Identify which cell holds the provided text, then report its [X, Y] central coordinate. 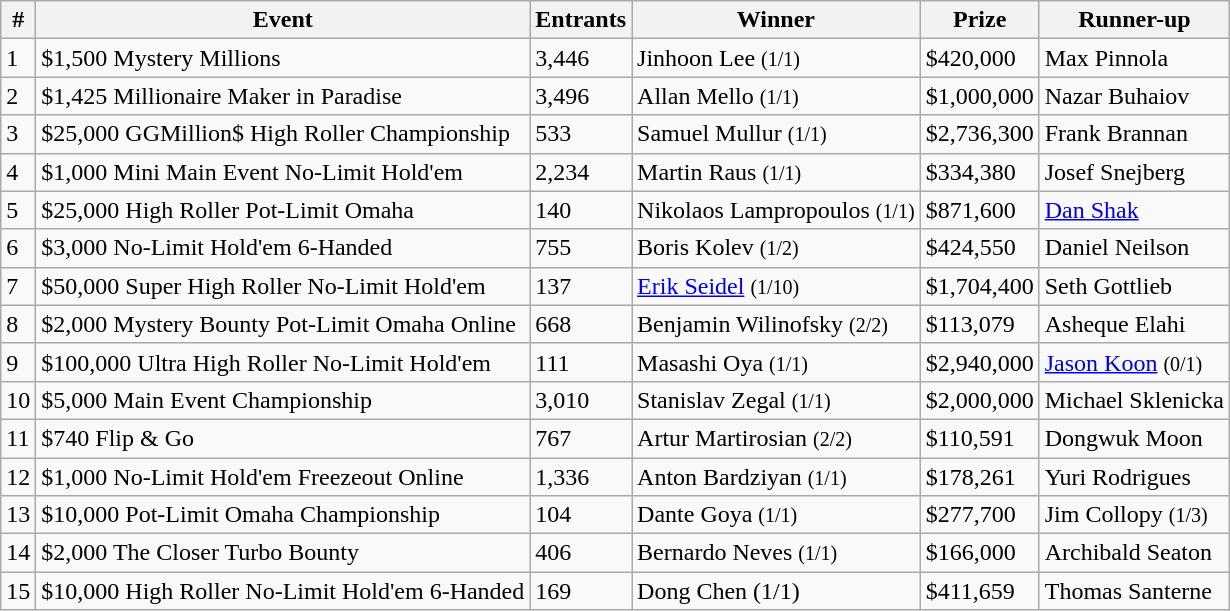
$2,940,000 [980, 362]
$10,000 Pot-Limit Omaha Championship [283, 515]
$1,000,000 [980, 96]
$334,380 [980, 172]
$166,000 [980, 553]
Jinhoon Lee (1/1) [776, 58]
$50,000 Super High Roller No-Limit Hold'em [283, 286]
$2,000,000 [980, 400]
Stanislav Zegal (1/1) [776, 400]
Martin Raus (1/1) [776, 172]
Nazar Buhaiov [1134, 96]
$2,000 The Closer Turbo Bounty [283, 553]
13 [18, 515]
111 [581, 362]
$1,500 Mystery Millions [283, 58]
$1,704,400 [980, 286]
14 [18, 553]
Asheque Elahi [1134, 324]
Event [283, 20]
3,010 [581, 400]
$25,000 High Roller Pot-Limit Omaha [283, 210]
$10,000 High Roller No-Limit Hold'em 6-Handed [283, 591]
1 [18, 58]
3,496 [581, 96]
Artur Martirosian (2/2) [776, 438]
$1,000 No-Limit Hold'em Freezeout Online [283, 477]
$1,000 Mini Main Event No-Limit Hold'em [283, 172]
$5,000 Main Event Championship [283, 400]
668 [581, 324]
Archibald Seaton [1134, 553]
Frank Brannan [1134, 134]
$420,000 [980, 58]
Allan Mello (1/1) [776, 96]
Yuri Rodrigues [1134, 477]
3,446 [581, 58]
$178,261 [980, 477]
104 [581, 515]
Prize [980, 20]
$113,079 [980, 324]
$871,600 [980, 210]
140 [581, 210]
Boris Kolev (1/2) [776, 248]
# [18, 20]
Thomas Santerne [1134, 591]
4 [18, 172]
$100,000 Ultra High Roller No-Limit Hold'em [283, 362]
137 [581, 286]
755 [581, 248]
$411,659 [980, 591]
Masashi Oya (1/1) [776, 362]
$2,000 Mystery Bounty Pot-Limit Omaha Online [283, 324]
11 [18, 438]
$2,736,300 [980, 134]
2,234 [581, 172]
3 [18, 134]
533 [581, 134]
Dong Chen (1/1) [776, 591]
Seth Gottlieb [1134, 286]
Michael Sklenicka [1134, 400]
$110,591 [980, 438]
1,336 [581, 477]
Jim Collopy (1/3) [1134, 515]
Entrants [581, 20]
8 [18, 324]
767 [581, 438]
10 [18, 400]
Dongwuk Moon [1134, 438]
Runner-up [1134, 20]
Jason Koon (0/1) [1134, 362]
$740 Flip & Go [283, 438]
Bernardo Neves (1/1) [776, 553]
Daniel Neilson [1134, 248]
$1,425 Millionaire Maker in Paradise [283, 96]
Benjamin Wilinofsky (2/2) [776, 324]
$3,000 No-Limit Hold'em 6-Handed [283, 248]
Dan Shak [1134, 210]
169 [581, 591]
Winner [776, 20]
$424,550 [980, 248]
$25,000 GGMillion$ High Roller Championship [283, 134]
Max Pinnola [1134, 58]
Josef Snejberg [1134, 172]
5 [18, 210]
Erik Seidel (1/10) [776, 286]
Nikolaos Lampropoulos (1/1) [776, 210]
6 [18, 248]
$277,700 [980, 515]
12 [18, 477]
7 [18, 286]
9 [18, 362]
Dante Goya (1/1) [776, 515]
406 [581, 553]
2 [18, 96]
Samuel Mullur (1/1) [776, 134]
Anton Bardziyan (1/1) [776, 477]
15 [18, 591]
